For the text-containing cell, return its midpoint in (x, y) coordinate format. 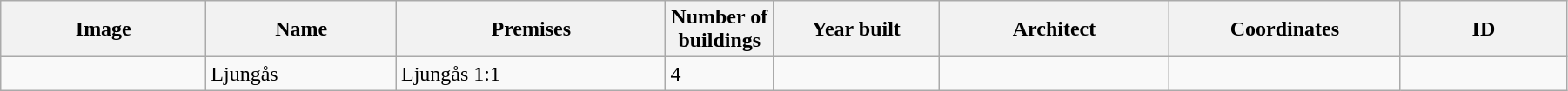
Architect (1055, 29)
Ljungås 1:1 (531, 74)
Premises (531, 29)
Number ofbuildings (720, 29)
Year built (856, 29)
Image (104, 29)
Ljungås (301, 74)
Coordinates (1284, 29)
Name (301, 29)
4 (720, 74)
ID (1483, 29)
